Extract the (X, Y) coordinate from the center of the cell holding the provided text.  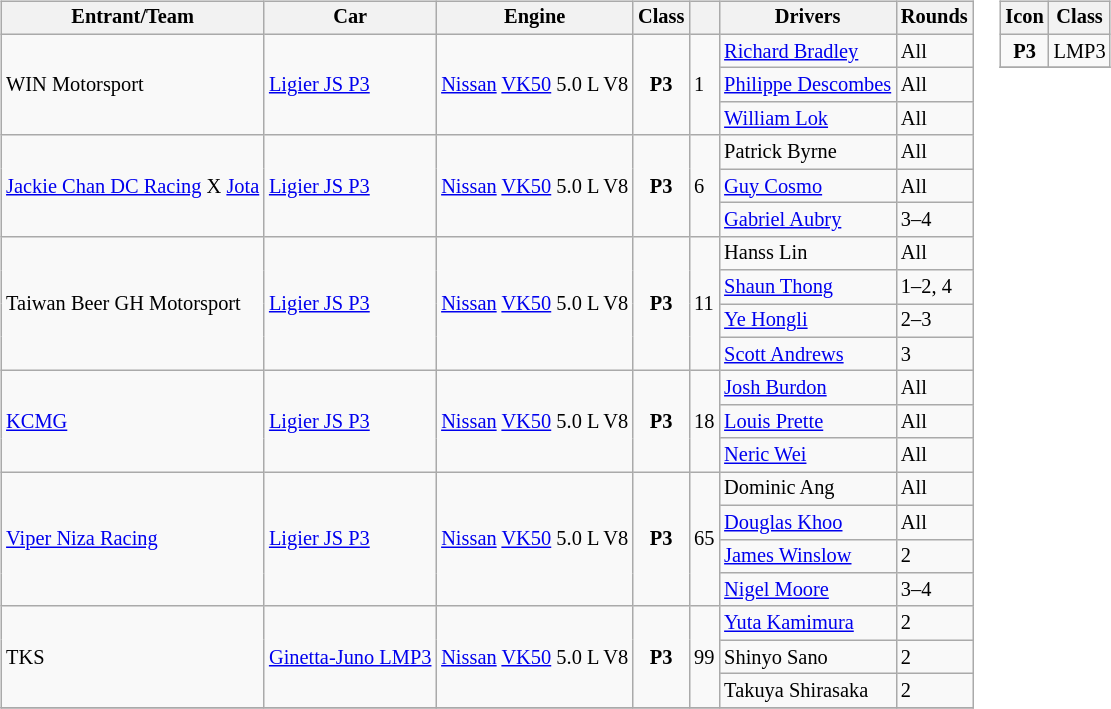
Nigel Moore (808, 590)
65 (704, 540)
Engine (534, 18)
Rounds (934, 18)
1–2, 4 (934, 287)
Taiwan Beer GH Motorsport (132, 304)
William Lok (808, 119)
Patrick Byrne (808, 152)
Icon (1024, 18)
KCMG (132, 422)
Hanss Lin (808, 253)
Car (350, 18)
Yuta Kamimura (808, 623)
Philippe Descombes (808, 85)
99 (704, 656)
11 (704, 304)
TKS (132, 656)
Shinyo Sano (808, 657)
Viper Niza Racing (132, 540)
3 (934, 354)
1 (704, 84)
Josh Burdon (808, 388)
Drivers (808, 18)
WIN Motorsport (132, 84)
Jackie Chan DC Racing X Jota (132, 186)
Gabriel Aubry (808, 220)
Scott Andrews (808, 354)
LMP3 (1080, 51)
Shaun Thong (808, 287)
Richard Bradley (808, 51)
Neric Wei (808, 455)
James Winslow (808, 556)
Takuya Shirasaka (808, 691)
2–3 (934, 321)
Guy Cosmo (808, 186)
Ginetta-Juno LMP3 (350, 656)
18 (704, 422)
Louis Prette (808, 422)
Dominic Ang (808, 489)
Douglas Khoo (808, 522)
6 (704, 186)
Ye Hongli (808, 321)
Entrant/Team (132, 18)
